Detect which cell encompasses the target text, then output its [X, Y] center coordinate. 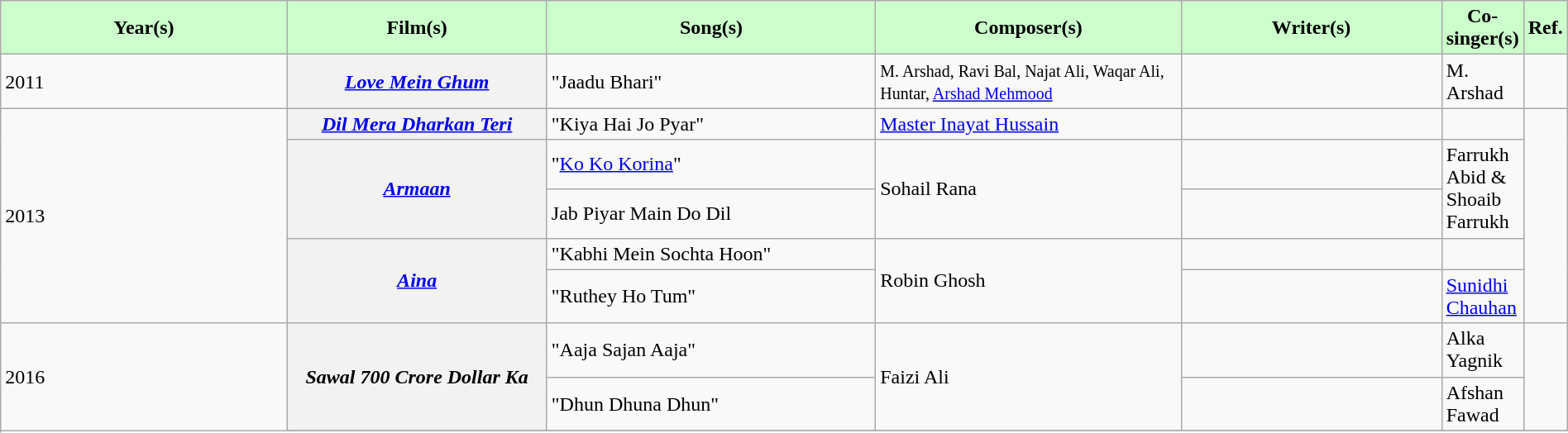
Ref. [1545, 28]
Armaan [417, 188]
"Kabhi Mein Sochta Hoon" [711, 254]
Master Inayat Hussain [1029, 124]
2011 [144, 81]
Sawal 700 Crore Dollar Ka [417, 377]
"Kiya Hai Jo Pyar" [711, 124]
Song(s) [711, 28]
Afshan Fawad [1482, 403]
2016 [144, 377]
Composer(s) [1029, 28]
Love Mein Ghum [417, 81]
"Dhun Dhuna Dhun" [711, 403]
"Aaja Sajan Aaja" [711, 350]
M. Arshad [1482, 81]
Co-singer(s) [1482, 28]
Film(s) [417, 28]
2013 [144, 216]
Sunidhi Chauhan [1482, 296]
Dil Mera Dharkan Teri [417, 124]
Farrukh Abid & Shoaib Farrukh [1482, 188]
"Jaadu Bhari" [711, 81]
Faizi Ali [1029, 377]
"Ruthey Ho Tum" [711, 296]
M. Arshad, Ravi Bal, Najat Ali, Waqar Ali, Huntar, Arshad Mehmood [1029, 81]
Jab Piyar Main Do Dil [711, 213]
"Ko Ko Korina" [711, 164]
Alka Yagnik [1482, 350]
Year(s) [144, 28]
Robin Ghosh [1029, 281]
Aina [417, 281]
Writer(s) [1312, 28]
Sohail Rana [1029, 188]
